Scan for the cell matching the given text and deliver its [X, Y] coordinate at center. 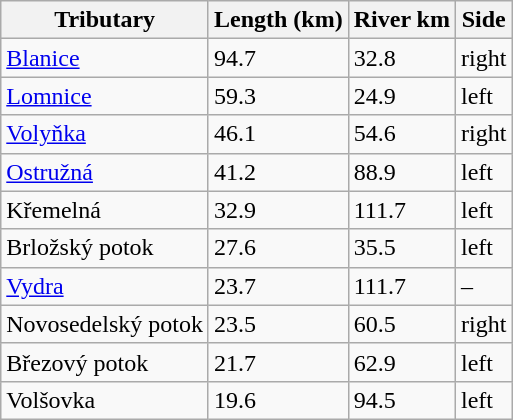
Křemelná [105, 210]
Březový potok [105, 362]
Length (km) [278, 20]
River km [402, 20]
60.5 [402, 324]
59.3 [278, 96]
Lomnice [105, 96]
27.6 [278, 248]
Brložský potok [105, 248]
Side [483, 20]
35.5 [402, 248]
Volšovka [105, 400]
Ostružná [105, 172]
24.9 [402, 96]
21.7 [278, 362]
Tributary [105, 20]
62.9 [402, 362]
94.5 [402, 400]
94.7 [278, 58]
23.7 [278, 286]
46.1 [278, 134]
– [483, 286]
19.6 [278, 400]
Novosedelský potok [105, 324]
41.2 [278, 172]
32.8 [402, 58]
Volyňka [105, 134]
54.6 [402, 134]
32.9 [278, 210]
Blanice [105, 58]
23.5 [278, 324]
88.9 [402, 172]
Vydra [105, 286]
